Find where the given text appears and provide that cell's center as [x, y] coordinate. 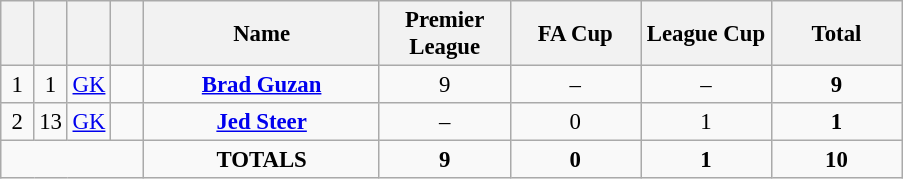
Total [836, 34]
League Cup [706, 34]
2 [18, 122]
FA Cup [576, 34]
Brad Guzan [262, 85]
Jed Steer [262, 122]
10 [836, 160]
13 [50, 122]
Name [262, 34]
Premier League [444, 34]
TOTALS [262, 160]
